Extract the (X, Y) coordinate from the center of the cell holding the provided text.  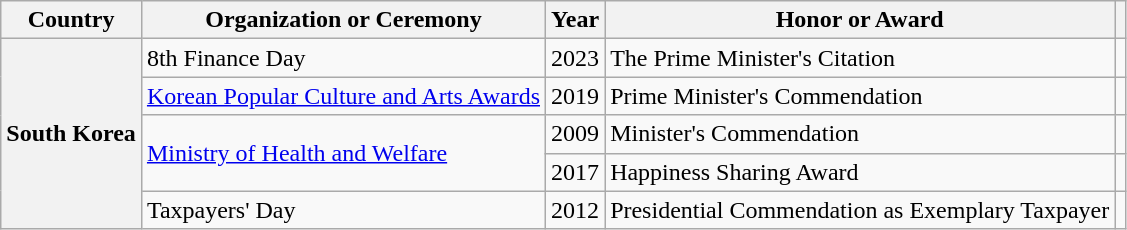
Ministry of Health and Welfare (343, 153)
2019 (576, 96)
South Korea (72, 134)
Happiness Sharing Award (860, 172)
2023 (576, 58)
Country (72, 20)
Presidential Commendation as Exemplary Taxpayer (860, 210)
Korean Popular Culture and Arts Awards (343, 96)
2012 (576, 210)
Minister's Commendation (860, 134)
Taxpayers' Day (343, 210)
Year (576, 20)
2017 (576, 172)
Prime Minister's Commendation (860, 96)
Organization or Ceremony (343, 20)
8th Finance Day (343, 58)
The Prime Minister's Citation (860, 58)
Honor or Award (860, 20)
2009 (576, 134)
